Locate the cell with the specified text and output its (X, Y) center coordinate. 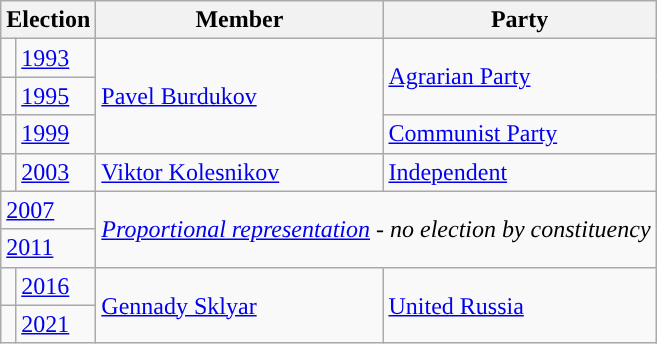
Viktor Kolesnikov (240, 172)
2007 (48, 210)
Pavel Burdukov (240, 96)
2003 (56, 172)
1995 (56, 96)
Agrarian Party (520, 77)
Communist Party (520, 134)
Proportional representation - no election by constituency (376, 229)
Gennady Sklyar (240, 305)
Member (240, 20)
1999 (56, 134)
Independent (520, 172)
1993 (56, 58)
2016 (56, 286)
United Russia (520, 305)
Election (48, 20)
Party (520, 20)
2021 (56, 324)
2011 (48, 248)
